Search for the cell housing the specified text and yield its (X, Y) center coordinate. 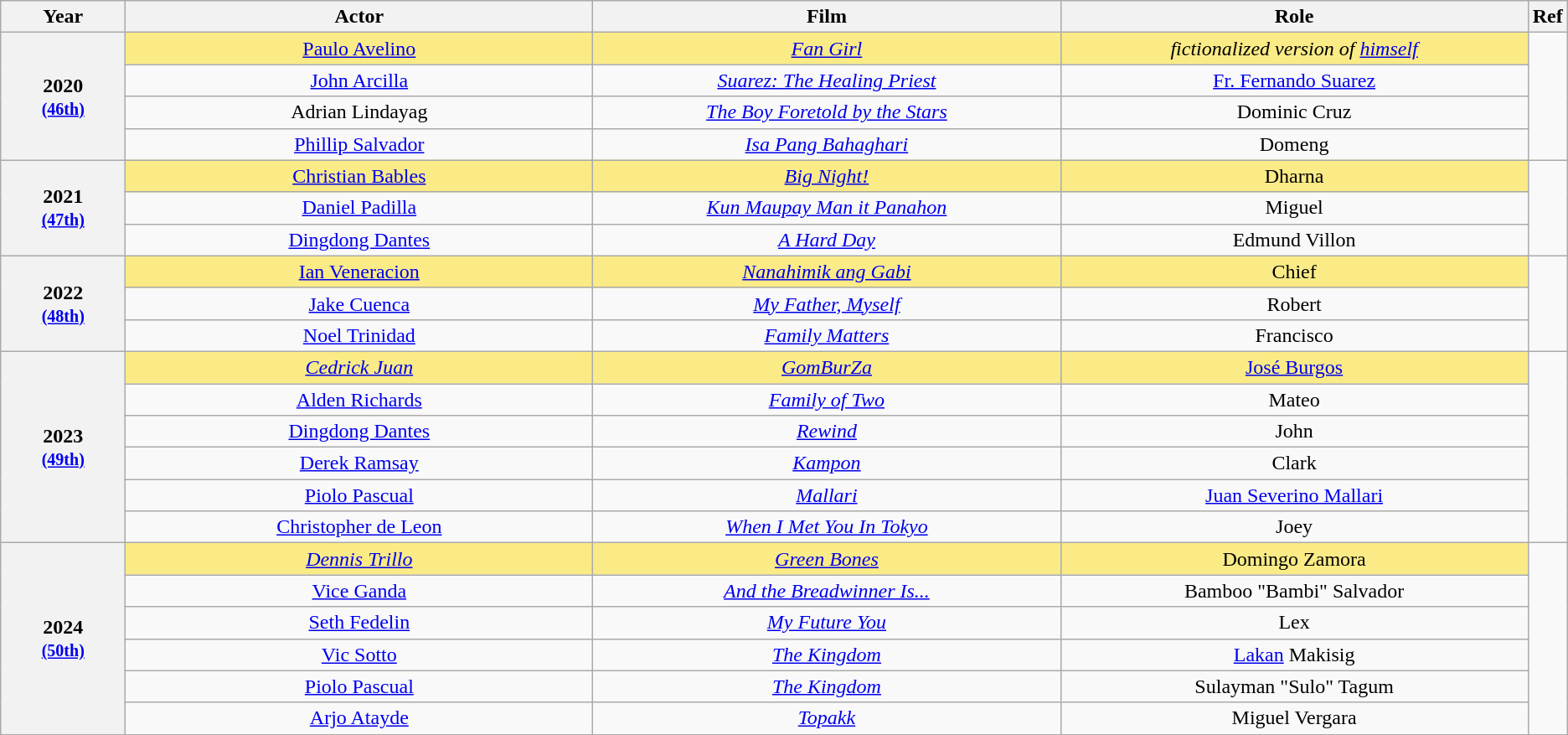
fictionalized version of himself (1294, 49)
Kampon (827, 463)
Vice Ganda (359, 591)
Christopher de Leon (359, 527)
Bamboo "Bambi" Salvador (1294, 591)
2024 (50th) (64, 639)
José Burgos (1294, 367)
Francisco (1294, 335)
Sulayman "Sulo" Tagum (1294, 686)
Clark (1294, 463)
Lakan Makisig (1294, 655)
A Hard Day (827, 240)
Juan Severino Mallari (1294, 495)
GomBurZa (827, 367)
Green Bones (827, 559)
Cedrick Juan (359, 367)
Fr. Fernando Suarez (1294, 80)
Domeng (1294, 144)
Ref (1548, 17)
Paulo Avelino (359, 49)
Alden Richards (359, 400)
Role (1294, 17)
2020 (46th) (64, 96)
Edmund Villon (1294, 240)
Big Night! (827, 176)
Dennis Trillo (359, 559)
Year (64, 17)
Lex (1294, 623)
Rewind (827, 432)
Family of Two (827, 400)
Derek Ramsay (359, 463)
Kun Maupay Man it Panahon (827, 208)
Vic Sotto (359, 655)
John (1294, 432)
2021 (47th) (64, 208)
Jake Cuenca (359, 303)
Miguel Vergara (1294, 718)
Film (827, 17)
Dharna (1294, 176)
Daniel Padilla (359, 208)
And the Breadwinner Is... (827, 591)
2023 (49th) (64, 447)
Mallari (827, 495)
The Boy Foretold by the Stars (827, 112)
Arjo Atayde (359, 718)
Chief (1294, 272)
Mateo (1294, 400)
Robert (1294, 303)
Christian Bables (359, 176)
Nanahimik ang Gabi (827, 272)
My Father, Myself (827, 303)
Seth Fedelin (359, 623)
When I Met You In Tokyo (827, 527)
Domingo Zamora (1294, 559)
Dominic Cruz (1294, 112)
Isa Pang Bahaghari (827, 144)
Topakk (827, 718)
2022 (48th) (64, 303)
Adrian Lindayag (359, 112)
Noel Trinidad (359, 335)
Fan Girl (827, 49)
Family Matters (827, 335)
Suarez: The Healing Priest (827, 80)
Ian Veneracion (359, 272)
Joey (1294, 527)
My Future You (827, 623)
Phillip Salvador (359, 144)
Miguel (1294, 208)
John Arcilla (359, 80)
Actor (359, 17)
